For the text-containing cell, return its midpoint in (X, Y) coordinate format. 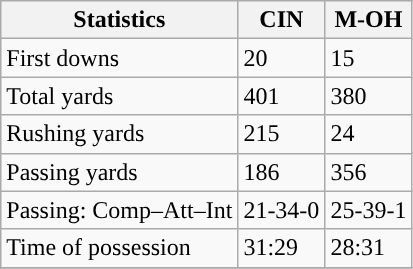
15 (368, 58)
215 (282, 134)
Time of possession (120, 248)
31:29 (282, 248)
356 (368, 172)
28:31 (368, 248)
First downs (120, 58)
Passing: Comp–Att–Int (120, 210)
21-34-0 (282, 210)
Total yards (120, 96)
186 (282, 172)
401 (282, 96)
24 (368, 134)
380 (368, 96)
M-OH (368, 20)
Statistics (120, 20)
Passing yards (120, 172)
25-39-1 (368, 210)
20 (282, 58)
Rushing yards (120, 134)
CIN (282, 20)
